Identify which cell holds the provided text, then report its [X, Y] central coordinate. 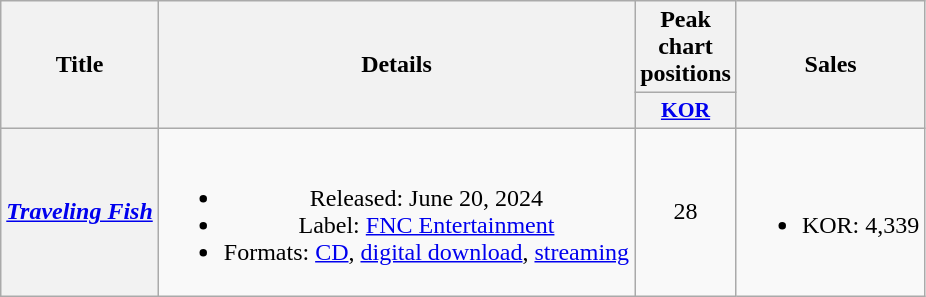
Details [396, 65]
KOR [686, 111]
Peak chart positions [686, 47]
Released: June 20, 2024Label: FNC EntertainmentFormats: CD, digital download, streaming [396, 212]
Title [80, 65]
Traveling Fish [80, 212]
KOR: 4,339 [830, 212]
28 [686, 212]
Sales [830, 65]
